Pinpoint the cell where the given text exists, returning its (x, y) midpoint coordinate. 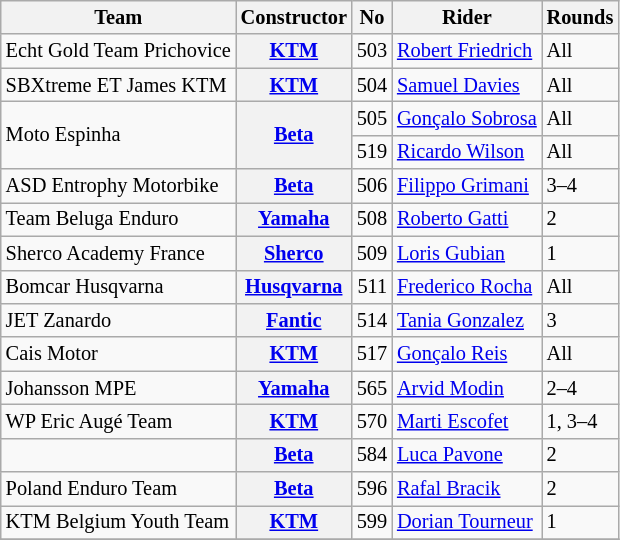
Husqvarna (294, 287)
Echt Gold Team Prichovice (118, 51)
504 (372, 85)
509 (372, 253)
Bomcar Husqvarna (118, 287)
584 (372, 455)
JET Zanardo (118, 320)
Tania Gonzalez (467, 320)
Samuel Davies (467, 85)
508 (372, 219)
Johansson MPE (118, 388)
Roberto Gatti (467, 219)
519 (372, 152)
Marti Escofet (467, 421)
Rider (467, 17)
Team Beluga Enduro (118, 219)
3 (580, 320)
Gonçalo Reis (467, 354)
2–4 (580, 388)
Robert Friedrich (467, 51)
ASD Entrophy Motorbike (118, 186)
Arvid Modin (467, 388)
Constructor (294, 17)
KTM Belgium Youth Team (118, 522)
1, 3–4 (580, 421)
596 (372, 489)
Ricardo Wilson (467, 152)
Filippo Grimani (467, 186)
570 (372, 421)
503 (372, 51)
SBXtreme ET James KTM (118, 85)
Rafal Bracik (467, 489)
WP Eric Augé Team (118, 421)
Poland Enduro Team (118, 489)
506 (372, 186)
No (372, 17)
Rounds (580, 17)
Dorian Tourneur (467, 522)
517 (372, 354)
Moto Espinha (118, 134)
Luca Pavone (467, 455)
505 (372, 118)
3–4 (580, 186)
Sherco Academy France (118, 253)
Loris Gubian (467, 253)
Team (118, 17)
Cais Motor (118, 354)
Frederico Rocha (467, 287)
Gonçalo Sobrosa (467, 118)
Fantic (294, 320)
514 (372, 320)
Sherco (294, 253)
599 (372, 522)
511 (372, 287)
565 (372, 388)
